Extract the [X, Y] coordinate from the center of the cell holding the provided text.  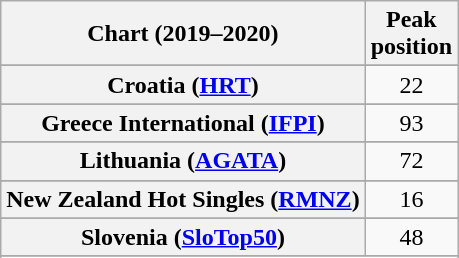
New Zealand Hot Singles (RMNZ) [183, 199]
Chart (2019–2020) [183, 34]
Peakposition [411, 34]
Slovenia (SloTop50) [183, 237]
22 [411, 85]
Croatia (HRT) [183, 85]
16 [411, 199]
Lithuania (AGATA) [183, 161]
Greece International (IFPI) [183, 123]
72 [411, 161]
48 [411, 237]
93 [411, 123]
